Detect which cell encompasses the target text, then output its [x, y] center coordinate. 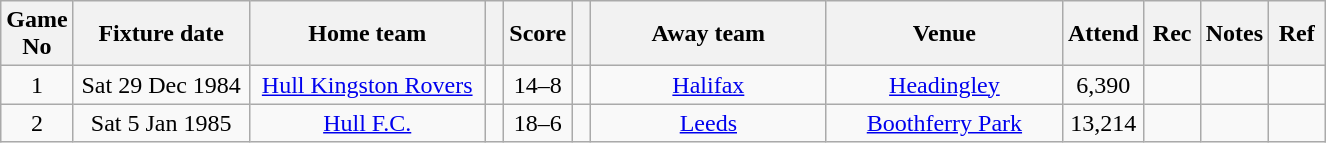
Game No [37, 34]
Ref [1297, 34]
2 [37, 123]
Score [538, 34]
Headingley [944, 85]
Halifax [708, 85]
18–6 [538, 123]
Notes [1234, 34]
Sat 5 Jan 1985 [161, 123]
1 [37, 85]
Boothferry Park [944, 123]
Sat 29 Dec 1984 [161, 85]
13,214 [1103, 123]
Venue [944, 34]
Fixture date [161, 34]
Home team [367, 34]
6,390 [1103, 85]
Leeds [708, 123]
Attend [1103, 34]
14–8 [538, 85]
Hull F.C. [367, 123]
Rec [1172, 34]
Hull Kingston Rovers [367, 85]
Away team [708, 34]
